Extract the [X, Y] coordinate from the center of the cell holding the provided text.  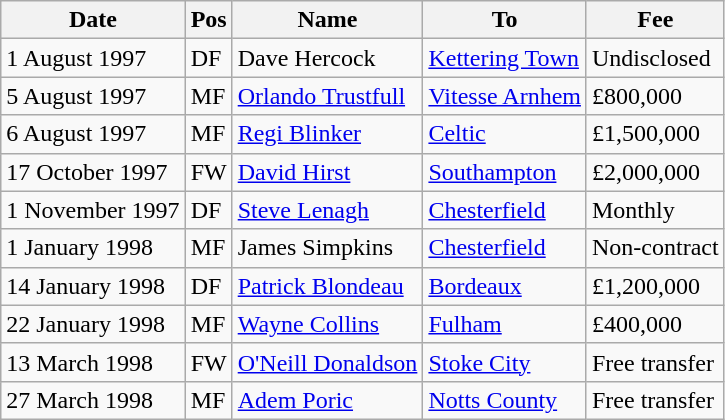
Adem Poric [328, 400]
1 January 1998 [93, 248]
Vitesse Arnhem [505, 96]
Regi Blinker [328, 134]
1 November 1997 [93, 210]
Wayne Collins [328, 324]
£800,000 [655, 96]
£400,000 [655, 324]
Dave Hercock [328, 58]
Orlando Trustfull [328, 96]
Date [93, 20]
Monthly [655, 210]
Kettering Town [505, 58]
Celtic [505, 134]
Fulham [505, 324]
O'Neill Donaldson [328, 362]
Southampton [505, 172]
Pos [208, 20]
Patrick Blondeau [328, 286]
Non-contract [655, 248]
Undisclosed [655, 58]
Steve Lenagh [328, 210]
David Hirst [328, 172]
To [505, 20]
Bordeaux [505, 286]
1 August 1997 [93, 58]
17 October 1997 [93, 172]
Notts County [505, 400]
£1,200,000 [655, 286]
Name [328, 20]
6 August 1997 [93, 134]
14 January 1998 [93, 286]
£1,500,000 [655, 134]
£2,000,000 [655, 172]
Stoke City [505, 362]
27 March 1998 [93, 400]
13 March 1998 [93, 362]
5 August 1997 [93, 96]
James Simpkins [328, 248]
Fee [655, 20]
22 January 1998 [93, 324]
